Output the (X, Y) coordinate of the center of the cell containing the given text.  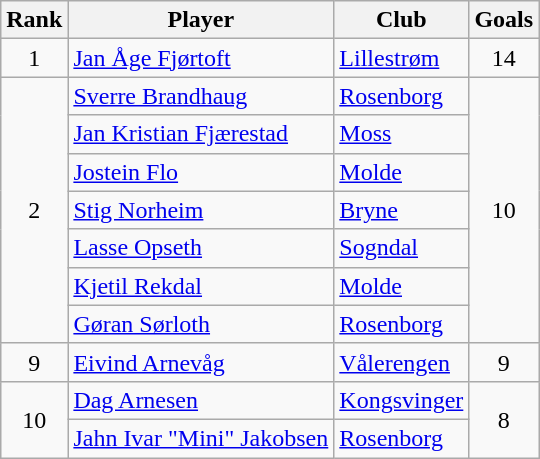
Player (201, 20)
Sverre Brandhaug (201, 96)
Club (402, 20)
Eivind Arnevåg (201, 362)
Sogndal (402, 248)
Kjetil Rekdal (201, 286)
Gøran Sørloth (201, 324)
Stig Norheim (201, 210)
Jahn Ivar "Mini" Jakobsen (201, 438)
1 (34, 58)
14 (504, 58)
Goals (504, 20)
8 (504, 419)
Moss (402, 134)
Lillestrøm (402, 58)
Rank (34, 20)
Dag Arnesen (201, 400)
Bryne (402, 210)
Jan Åge Fjørtoft (201, 58)
Vålerengen (402, 362)
Lasse Opseth (201, 248)
Kongsvinger (402, 400)
Jan Kristian Fjærestad (201, 134)
2 (34, 210)
Jostein Flo (201, 172)
